Return the [x, y] coordinate for the center point of the cell that contains the specified text.  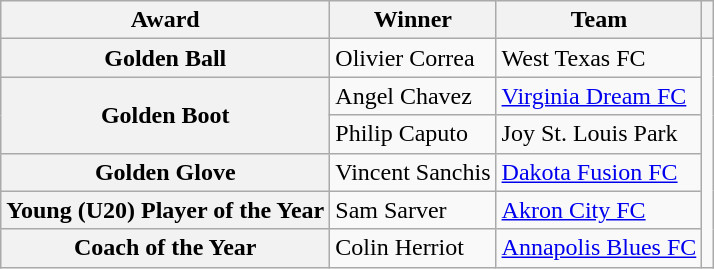
Team [599, 20]
Akron City FC [599, 210]
Philip Caputo [413, 134]
Virginia Dream FC [599, 96]
Sam Sarver [413, 210]
Annapolis Blues FC [599, 248]
Olivier Correa [413, 58]
Dakota Fusion FC [599, 172]
Golden Boot [166, 115]
Winner [413, 20]
Award [166, 20]
Joy St. Louis Park [599, 134]
Angel Chavez [413, 96]
Young (U20) Player of the Year [166, 210]
Coach of the Year [166, 248]
Colin Herriot [413, 248]
Golden Glove [166, 172]
Vincent Sanchis [413, 172]
West Texas FC [599, 58]
Golden Ball [166, 58]
